Provide the [x, y] coordinate of the cell's center where the given text is located.  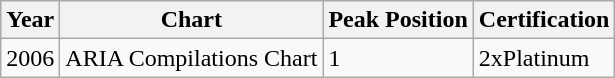
2xPlatinum [544, 58]
1 [398, 58]
Peak Position [398, 20]
2006 [30, 58]
Chart [192, 20]
ARIA Compilations Chart [192, 58]
Certification [544, 20]
Year [30, 20]
